Extract the (x, y) coordinate from the center of the cell holding the provided text.  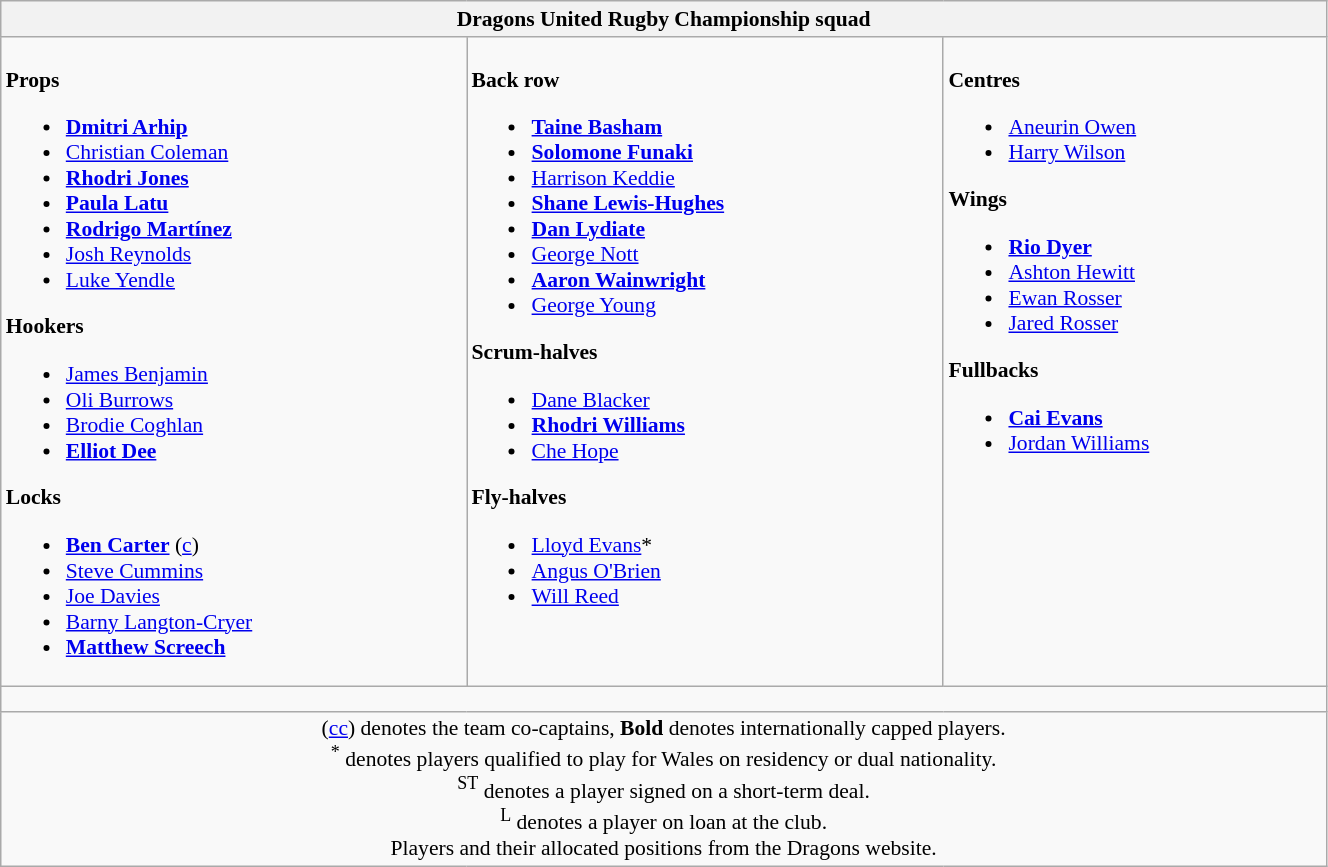
Centres Aneurin Owen Harry WilsonWings Rio Dyer Ashton Hewitt Ewan Rosser Jared RosserFullbacks Cai Evans Jordan Williams (1134, 362)
Dragons United Rugby Championship squad (664, 19)
